Locate the cell with the specified text and output its (X, Y) center coordinate. 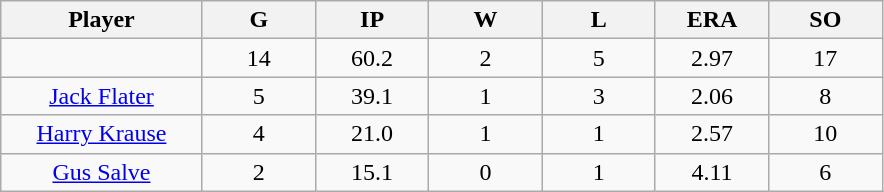
L (598, 20)
2.97 (712, 58)
W (486, 20)
4 (258, 134)
15.1 (372, 172)
3 (598, 96)
G (258, 20)
0 (486, 172)
2.57 (712, 134)
39.1 (372, 96)
10 (826, 134)
4.11 (712, 172)
14 (258, 58)
Jack Flater (102, 96)
Player (102, 20)
IP (372, 20)
Harry Krause (102, 134)
Gus Salve (102, 172)
21.0 (372, 134)
6 (826, 172)
SO (826, 20)
60.2 (372, 58)
17 (826, 58)
8 (826, 96)
ERA (712, 20)
2.06 (712, 96)
